Capture the cell that displays the provided text and extract its [x, y] central coordinate. 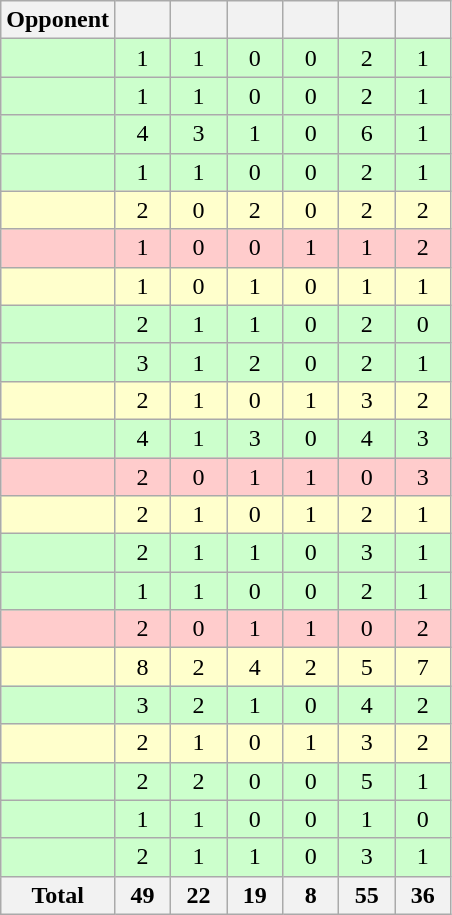
55 [367, 895]
22 [199, 895]
Total [58, 895]
7 [423, 667]
6 [367, 134]
36 [423, 895]
Opponent [58, 20]
49 [143, 895]
19 [255, 895]
